Output the (x, y) coordinate of the center of the cell containing the given text.  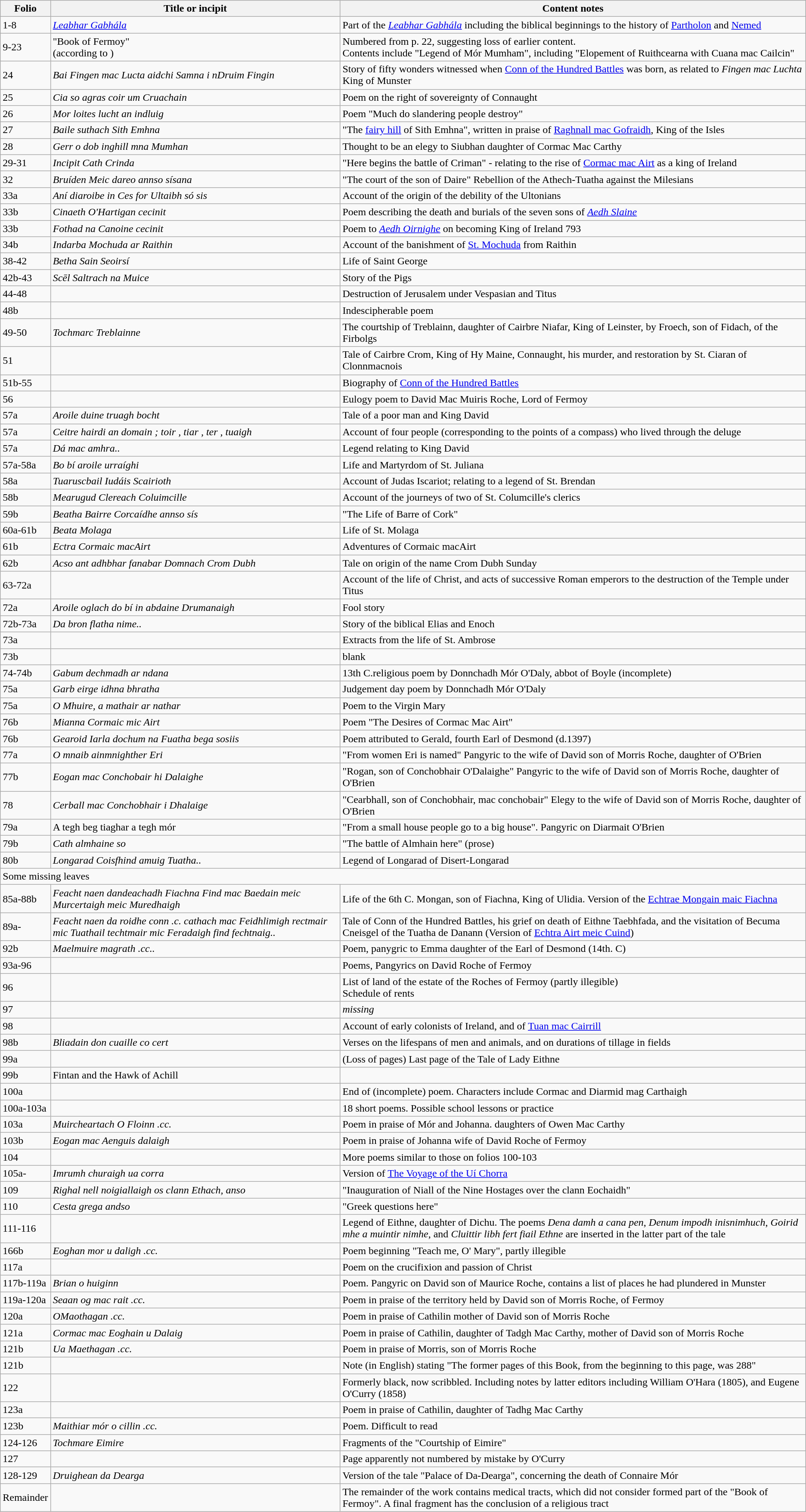
Beatha Bairre Corcaídhe annso sís (195, 514)
Da bron flatha nime.. (195, 624)
72a (25, 607)
"Book of Fermoy"(according to ) (195, 47)
Maithiar mór o cillin .cc. (195, 1426)
51b-55 (25, 383)
58b (25, 497)
"The battle of Almhain here" (prose) (573, 844)
Druighean da Dearga (195, 1475)
Poem "The Desires of Cormac Mac Airt" (573, 722)
Mearugud Clereach Coluimcille (195, 497)
Poem. Difficult to read (573, 1426)
Cath almhaine so (195, 844)
98 (25, 1026)
"The Life of Barre of Cork" (573, 514)
Feacht naen dandeachadh Fiachna Find mac Baedain meic Murcertaigh meic Muredhaigh (195, 899)
Legend relating to King David (573, 448)
Poem. Pangyric on David son of Maurice Roche, contains a list of places he had plundered in Munster (573, 1283)
Tuaruscbail Iudáis Scairioth (195, 481)
Judgement day poem by Donnchadh Mór O'Daly (573, 689)
Version of the tale "Palace of Da-Dearga", concerning the death of Connaire Mór (573, 1475)
Folio (25, 9)
80b (25, 860)
Story of the Pigs (573, 278)
119a-120a (25, 1300)
"Greek questions here" (573, 1206)
Account of the origin of the debility of the Ultonians (573, 195)
Poem on the right of sovereignty of Connaught (573, 97)
Poem on the crucifixion and passion of Christ (573, 1267)
27 (25, 130)
Beata Molaga (195, 530)
38-42 (25, 261)
Poem in praise of Cathilin, daughter of Tadgh Mac Carthy, mother of David son of Morris Roche (573, 1332)
"Inauguration of Niall of the Nine Hostages over the clann Eochaidh" (573, 1190)
missing (573, 1010)
100a-103a (25, 1108)
124-126 (25, 1443)
62b (25, 563)
Account of the journeys of two of St. Columcille's clerics (573, 497)
"The court of the son of Daire" Rebellion of the Athech-Tuatha against the Milesians (573, 179)
78 (25, 805)
"From a small house people go to a big house". Pangyric on Diarmait O'Brien (573, 827)
72b-73a (25, 624)
Poem in praise of Morris, son of Morris Roche (573, 1349)
103a (25, 1125)
33a (25, 195)
105a- (25, 1174)
Eogan mac Conchobair hi Dalaighe (195, 777)
58a (25, 481)
Tochmarc Treblainne (195, 332)
Tale on origin of the name Crom Dubh Sunday (573, 563)
Life of St. Molaga (573, 530)
Poem "Much do slandering people destroy" (573, 114)
Fintan and the Hawk of Achill (195, 1075)
blank (573, 657)
85a-88b (25, 899)
49-50 (25, 332)
Story of the biblical Elias and Enoch (573, 624)
(Loss of pages) Last page of the Tale of Lady Eithne (573, 1059)
Content notes (573, 9)
Account of the banishment of St. Mochuda from Raithin (573, 245)
26 (25, 114)
Cerball mac Conchobhair i Dhalaige (195, 805)
44-48 (25, 294)
121a (25, 1332)
89a- (25, 926)
Verses on the lifespans of men and animals, and on durations of tillage in fields (573, 1042)
Aroile duine truagh bocht (195, 415)
Version of The Voyage of the Uí Chorra (573, 1174)
Scēl Saltrach na Muice (195, 278)
Indescipherable poem (573, 310)
92b (25, 949)
O Mhuire, a mathair ar nathar (195, 706)
99a (25, 1059)
Gerr o dob inghill mna Mumhan (195, 146)
Mianna Cormaic mic Airt (195, 722)
122 (25, 1387)
Betha Sain Seoirsí (195, 261)
Some missing leaves (403, 877)
123a (25, 1410)
Story of fifty wonders witnessed when Conn of the Hundred Battles was born, as related to Fingen mac Luchta King of Munster (573, 75)
Brian o huiginn (195, 1283)
57a-58a (25, 465)
Note (in English) stating "The former pages of this Book, from the beginning to this page, was 288" (573, 1365)
Poems, Pangyrics on David Roche of Fermoy (573, 965)
Biography of Conn of the Hundred Battles (573, 383)
"Rogan, son of Conchobhair O'Dalaighe" Pangyric to the wife of David son of Morris Roche, daughter of O'Brien (573, 777)
Life of the 6th C. Mongan, son of Fiachna, King of Ulidia. Version of the Echtrae Mongain maic Fiachna (573, 899)
48b (25, 310)
110 (25, 1206)
Righal nell noigiallaigh os clann Ethach, anso (195, 1190)
Remainder (25, 1497)
Life and Martyrdom of St. Juliana (573, 465)
Imrumh churaigh ua corra (195, 1174)
127 (25, 1459)
Mor loites lucht an indluig (195, 114)
Aroile oglach do bí in abdaine Drumanaigh (195, 607)
Acso ant adhbhar fanabar Domnach Crom Dubh (195, 563)
61b (25, 547)
79a (25, 827)
32 (25, 179)
Bai Fingen mac Lucta aidchi Samna i nDruim Fingin (195, 75)
Leabhar Gabhála (195, 25)
109 (25, 1190)
28 (25, 146)
29-31 (25, 163)
13th C.religious poem by Donnchadh Mór O'Daly, abbot of Boyle (incomplete) (573, 673)
"Cearbhall, son of Conchobhair, mac conchobair" Elegy to the wife of David son of Morris Roche, daughter of O'Brien (573, 805)
More poems similar to those on folios 100-103 (573, 1157)
Adventures of Cormaic macAirt (573, 547)
Maelmuire magrath .cc.. (195, 949)
Poem in praise of Johanna wife of David Roche of Fermoy (573, 1141)
60a-61b (25, 530)
Gabum dechmadh ar ndana (195, 673)
Part of the Leabhar Gabhála including the biblical beginnings to the history of Partholon and Nemed (573, 25)
Fool story (573, 607)
Tale of a poor man and King David (573, 415)
42b-43 (25, 278)
96 (25, 988)
Account of early colonists of Ireland, and of Tuan mac Cairrill (573, 1026)
Garb eirge idhna bhratha (195, 689)
Eogan mac Aenguis dalaigh (195, 1141)
99b (25, 1075)
Account of the life of Christ, and acts of successive Roman emperors to the destruction of the Temple under Titus (573, 586)
103b (25, 1141)
Ectra Cormaic macAirt (195, 547)
Eulogy poem to David Mac Muiris Roche, Lord of Fermoy (573, 399)
74-74b (25, 673)
Incipit Cath Crinda (195, 163)
Bo bí aroile urraíghi (195, 465)
Life of Saint George (573, 261)
Poem beginning "Teach me, O' Mary", partly illegible (573, 1251)
Bruíden Meic dareo annso sísana (195, 179)
56 (25, 399)
24 (25, 75)
Poem in praise of Cathilin mother of David son of Morris Roche (573, 1316)
Baile suthach Sith Emhna (195, 130)
98b (25, 1042)
166b (25, 1251)
51 (25, 361)
Dá mac amhra.. (195, 448)
Poem in praise of Mór and Johanna. daughters of Owen Mac Carthy (573, 1125)
Destruction of Jerusalem under Vespasian and Titus (573, 294)
Longarad Coisfhind amuig Tuatha.. (195, 860)
Gearoid Iarla dochum na Fuatha bega sosiis (195, 738)
Fragments of the "Courtship of Eimire" (573, 1443)
Title or incipit (195, 9)
Cormac mac Eoghain u Dalaig (195, 1332)
O mnaib ainmnighther Eri (195, 755)
List of land of the estate of the Roches of Fermoy (partly illegible)Schedule of rents (573, 988)
Thought to be an elegy to Siubhan daughter of Cormac Mac Carthy (573, 146)
End of (incomplete) poem. Characters include Cormac and Diarmid mag Carthaigh (573, 1091)
34b (25, 245)
117b-119a (25, 1283)
79b (25, 844)
25 (25, 97)
Tale of Cairbre Crom, King of Hy Maine, Connaught, his murder, and restoration by St. Ciaran of Clonnmacnois (573, 361)
Bliadain don cuaille co cert (195, 1042)
The courtship of Treblainn, daughter of Cairbre Niafar, King of Leinster, by Froech, son of Fidach, of the Firbolgs (573, 332)
Fothad na Canoine cecinit (195, 229)
"From women Eri is named" Pangyric to the wife of David son of Morris Roche, daughter of O'Brien (573, 755)
Cinaeth O'Hartigan cecinit (195, 212)
Eoghan mor u daligh .cc. (195, 1251)
Formerly black, now scribbled. Including notes by latter editors including William O'Hara (1805), and Eugene O'Curry (1858) (573, 1387)
Muircheartach O Floinn .cc. (195, 1125)
123b (25, 1426)
120a (25, 1316)
Poem in praise of the territory held by David son of Morris Roche, of Fermoy (573, 1300)
77a (25, 755)
Cesta grega andso (195, 1206)
1-8 (25, 25)
Poem describing the death and burials of the seven sons of Aedh Slaine (573, 212)
Cia so agras coir um Cruachain (195, 97)
Page apparently not numbered by mistake by O'Curry (573, 1459)
Seaan og mac rait .cc. (195, 1300)
OMaothagan .cc. (195, 1316)
63-72a (25, 586)
73a (25, 640)
100a (25, 1091)
104 (25, 1157)
Extracts from the life of St. Ambrose (573, 640)
Tochmare Eimire (195, 1443)
Legend of Longarad of Disert-Longarad (573, 860)
77b (25, 777)
"Here begins the battle of Criman" - relating to the rise of Cormac mac Airt as a king of Ireland (573, 163)
A tegh beg tiaghar a tegh mór (195, 827)
Indarba Mochuda ar Raithin (195, 245)
97 (25, 1010)
128-129 (25, 1475)
Poem in praise of Cathilin, daughter of Tadhg Mac Carthy (573, 1410)
9-23 (25, 47)
Aní diaroibe in Ces for Ultaibh só sis (195, 195)
Poem to Aedh Oirnighe on becoming King of Ireland 793 (573, 229)
Poem to the Virgin Mary (573, 706)
Account of Judas Iscariot; relating to a legend of St. Brendan (573, 481)
117a (25, 1267)
93a-96 (25, 965)
Feacht naen da roidhe conn .c. cathach mac Feidhlimigh rectmair mic Tuathail techtmair mic Feradaigh find fechtnaig.. (195, 926)
59b (25, 514)
111-116 (25, 1229)
"The fairy hill of Sith Emhna", written in praise of Raghnall mac Gofraidh, King of the Isles (573, 130)
Ceitre hairdi an domain ; toir , tiar , ter , tuaigh (195, 432)
18 short poems. Possible school lessons or practice (573, 1108)
Ua Maethagan .cc. (195, 1349)
Poem, panygric to Emma daughter of the Earl of Desmond (14th. C) (573, 949)
Poem attributed to Gerald, fourth Earl of Desmond (d.1397) (573, 738)
73b (25, 657)
Account of four people (corresponding to the points of a compass) who lived through the deluge (573, 432)
